Provide the (x, y) coordinate of the cell's center where the given text is located.  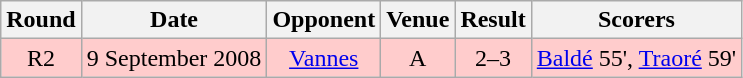
Vannes (324, 58)
A (418, 58)
Venue (418, 20)
Round (41, 20)
2–3 (493, 58)
Opponent (324, 20)
Scorers (636, 20)
Date (174, 20)
Result (493, 20)
9 September 2008 (174, 58)
R2 (41, 58)
Baldé 55', Traoré 59' (636, 58)
